Return the [X, Y] coordinate for the center point of the cell that contains the specified text.  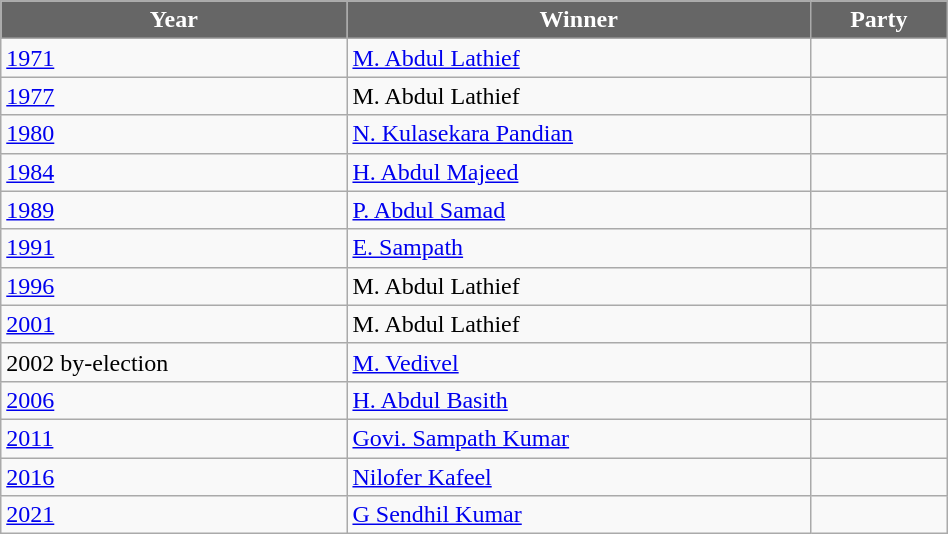
2021 [174, 515]
E. Sampath [579, 248]
P. Abdul Samad [579, 210]
1980 [174, 134]
1996 [174, 286]
2001 [174, 324]
1989 [174, 210]
1991 [174, 248]
2006 [174, 400]
N. Kulasekara Pandian [579, 134]
2002 by-election [174, 362]
Nilofer Kafeel [579, 477]
G Sendhil Kumar [579, 515]
2016 [174, 477]
H. Abdul Majeed [579, 172]
H. Abdul Basith [579, 400]
2011 [174, 438]
1971 [174, 58]
1977 [174, 96]
Year [174, 20]
Govi. Sampath Kumar [579, 438]
M. Vedivel [579, 362]
1984 [174, 172]
Winner [579, 20]
Party [878, 20]
